Locate the cell with the specified text and output its (x, y) center coordinate. 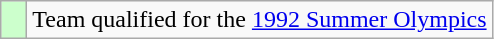
Team qualified for the 1992 Summer Olympics (260, 20)
